From the cell containing the given text, extract its center point as (x, y) coordinate. 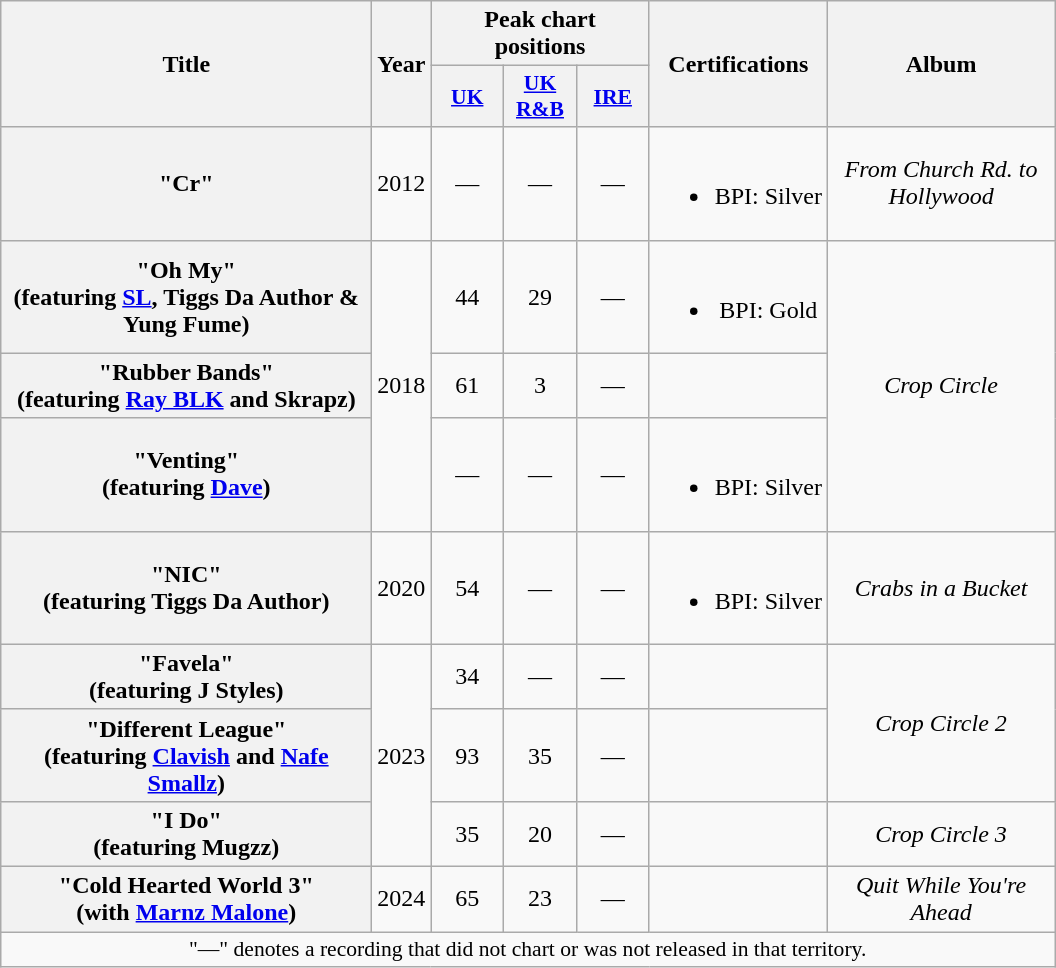
"Favela"(featuring J Styles) (186, 676)
20 (540, 834)
"Cr" (186, 184)
29 (540, 296)
2012 (402, 184)
Crop Circle 2 (942, 722)
"I Do"(featuring Mugzz) (186, 834)
34 (468, 676)
UK (468, 96)
"Rubber Bands"(featuring Ray BLK and Skrapz) (186, 386)
"NIC"(featuring Tiggs Da Author) (186, 588)
Quit While You're Ahead (942, 898)
Crop Circle (942, 386)
Crabs in a Bucket (942, 588)
UKR&B (540, 96)
Peak chart positions (540, 34)
"Oh My"(featuring SL, Tiggs Da Author & Yung Fume) (186, 296)
Album (942, 64)
From Church Rd. to Hollywood (942, 184)
65 (468, 898)
Title (186, 64)
BPI: Gold (738, 296)
93 (468, 755)
2023 (402, 755)
23 (540, 898)
54 (468, 588)
IRE (612, 96)
2020 (402, 588)
2024 (402, 898)
"Venting"(featuring Dave) (186, 474)
3 (540, 386)
Year (402, 64)
Crop Circle 3 (942, 834)
"Cold Hearted World 3"(with Marnz Malone) (186, 898)
2018 (402, 386)
"Different League"(featuring Clavish and Nafe Smallz) (186, 755)
44 (468, 296)
61 (468, 386)
Certifications (738, 64)
"—" denotes a recording that did not chart or was not released in that territory. (528, 950)
